Return the (X, Y) coordinate for the center point of the cell that contains the specified text.  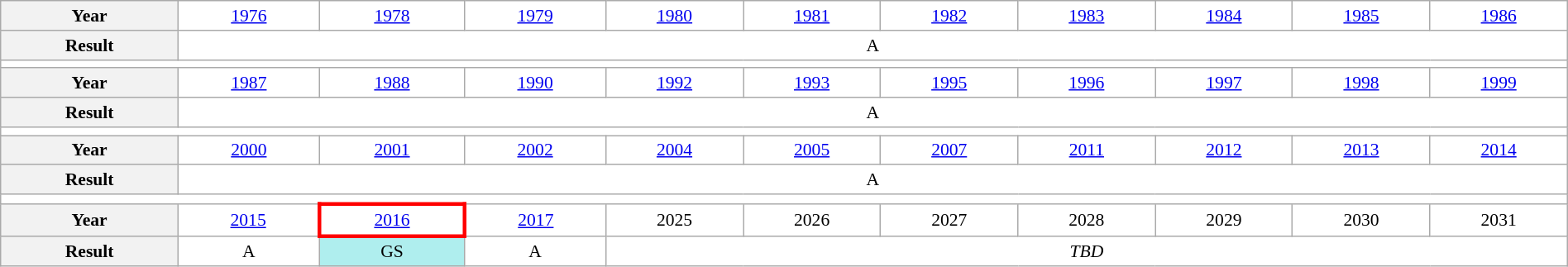
1981 (812, 16)
1982 (949, 16)
2007 (949, 150)
1979 (536, 16)
2014 (1499, 150)
2001 (392, 150)
1985 (1361, 16)
2028 (1087, 220)
1999 (1499, 83)
1997 (1224, 83)
1984 (1224, 16)
2031 (1499, 220)
1995 (949, 83)
1980 (674, 16)
TBD (1087, 251)
1988 (392, 83)
2012 (1224, 150)
2016 (392, 220)
2000 (248, 150)
GS (392, 251)
1993 (812, 83)
2015 (248, 220)
1998 (1361, 83)
1996 (1087, 83)
2002 (536, 150)
2017 (536, 220)
1986 (1499, 16)
1976 (248, 16)
2011 (1087, 150)
2026 (812, 220)
2004 (674, 150)
2027 (949, 220)
1992 (674, 83)
2029 (1224, 220)
2025 (674, 220)
2030 (1361, 220)
1990 (536, 83)
2005 (812, 150)
1978 (392, 16)
1983 (1087, 16)
1987 (248, 83)
2013 (1361, 150)
